Provide the (x, y) coordinate of the cell's center where the given text is located.  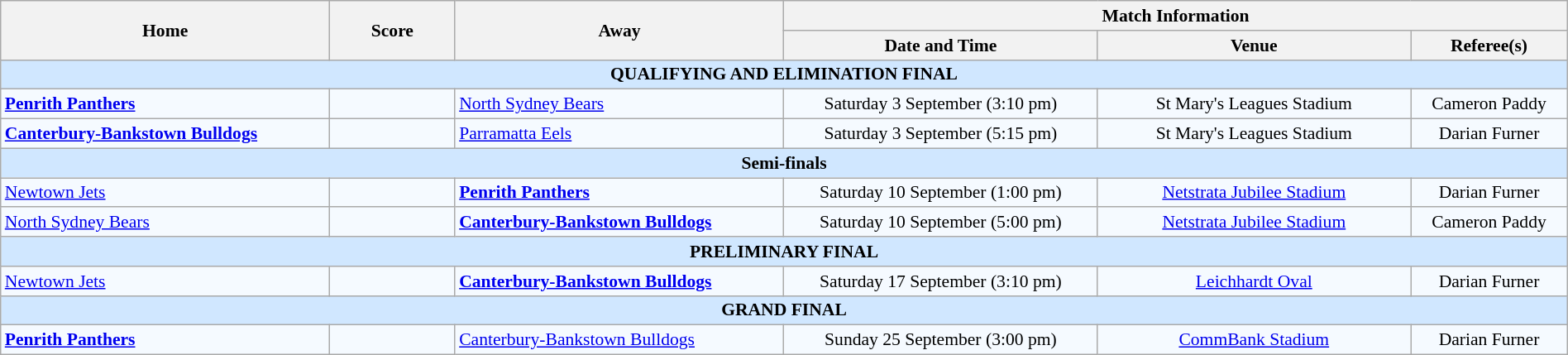
Saturday 10 September (5:00 pm) (941, 223)
Venue (1254, 46)
Score (393, 30)
Home (165, 30)
Saturday 17 September (3:10 pm) (941, 281)
Leichhardt Oval (1254, 281)
Parramatta Eels (619, 134)
GRAND FINAL (784, 310)
Saturday 10 September (1:00 pm) (941, 193)
Semi-finals (784, 163)
Match Information (1176, 16)
Sunday 25 September (3:00 pm) (941, 340)
Away (619, 30)
Referee(s) (1489, 46)
CommBank Stadium (1254, 340)
PRELIMINARY FINAL (784, 252)
Saturday 3 September (3:10 pm) (941, 104)
Saturday 3 September (5:15 pm) (941, 134)
Date and Time (941, 46)
QUALIFYING AND ELIMINATION FINAL (784, 74)
